Return the (x, y) coordinate for the center point of the cell that contains the specified text.  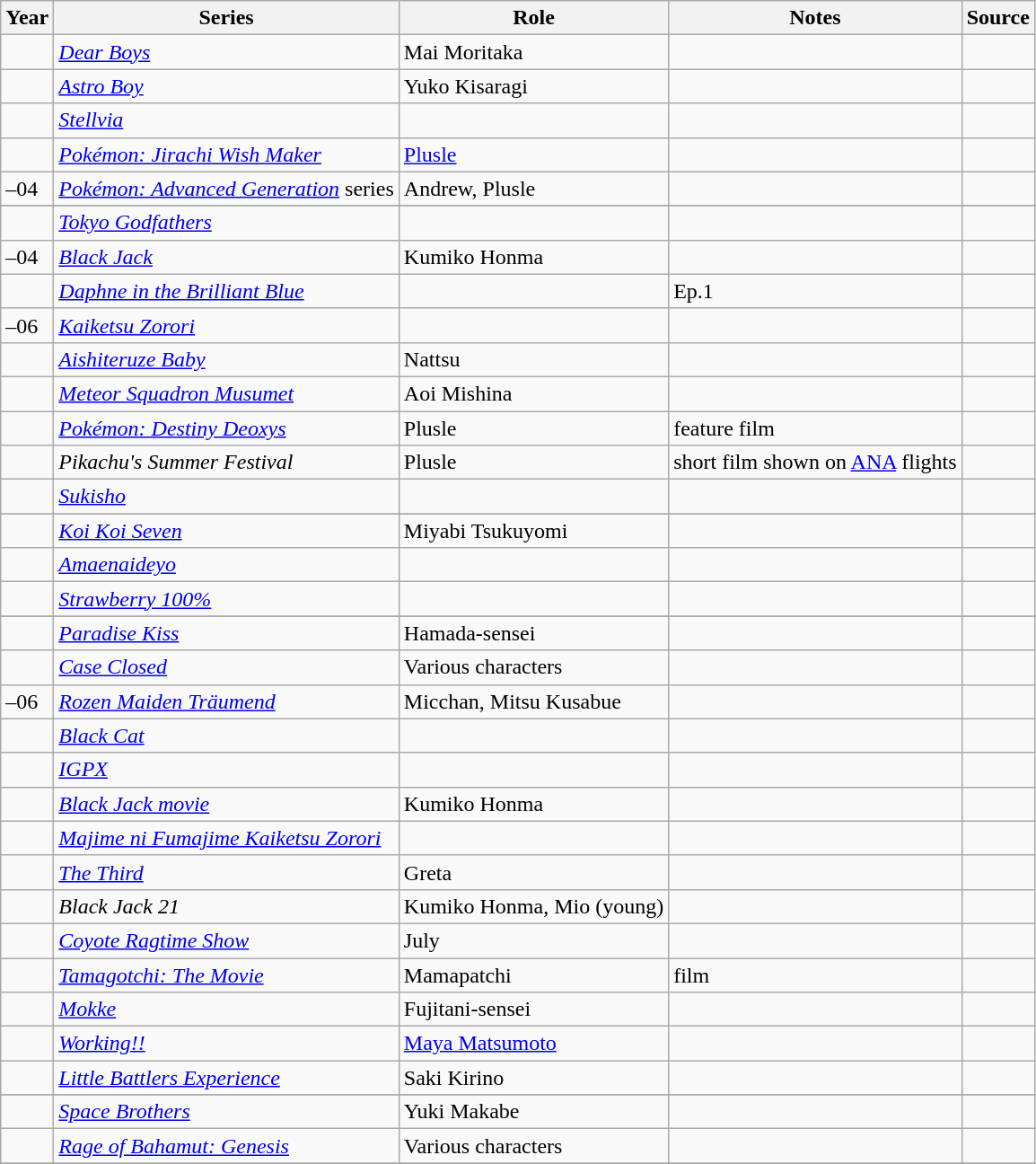
Yuki Makabe (533, 1112)
Paradise Kiss (226, 633)
Koi Koi Seven (226, 531)
Role (533, 18)
Pokémon: Jirachi Wish Maker (226, 154)
Andrew, Plusle (533, 189)
Source (998, 18)
Pikachu's Summer Festival (226, 463)
Little Battlers Experience (226, 1078)
Mai Moritaka (533, 52)
Yuko Kisaragi (533, 86)
Pokémon: Destiny Deoxys (226, 428)
Case Closed (226, 667)
short film shown on ANA flights (815, 463)
Series (226, 18)
Amaenaideyo (226, 565)
Stellvia (226, 120)
Black Cat (226, 736)
Black Jack movie (226, 804)
Aoi Mishina (533, 393)
Astro Boy (226, 86)
Daphne in the Brilliant Blue (226, 291)
July (533, 940)
Notes (815, 18)
Rozen Maiden Träumend (226, 701)
Miyabi Tsukuyomi (533, 531)
Working!! (226, 1044)
Mokke (226, 1010)
Pokémon: Advanced Generation series (226, 189)
Aishiteruze Baby (226, 359)
IGPX (226, 770)
Year (27, 18)
Hamada-sensei (533, 633)
Kaiketsu Zorori (226, 325)
Mamapatchi (533, 974)
Majime ni Fumajime Kaiketsu Zorori (226, 838)
Nattsu (533, 359)
Strawberry 100% (226, 599)
Space Brothers (226, 1112)
Tamagotchi: The Movie (226, 974)
Micchan, Mitsu Kusabue (533, 701)
Meteor Squadron Musumet (226, 393)
Tokyo Godfathers (226, 223)
Kumiko Honma, Mio (young) (533, 906)
Black Jack 21 (226, 906)
Rage of Bahamut: Genesis (226, 1146)
Coyote Ragtime Show (226, 940)
feature film (815, 428)
Black Jack (226, 257)
The Third (226, 872)
Sukisho (226, 497)
Ep.1 (815, 291)
Saki Kirino (533, 1078)
Fujitani-sensei (533, 1010)
Greta (533, 872)
Maya Matsumoto (533, 1044)
film (815, 974)
Dear Boys (226, 52)
